Provide the (x, y) coordinate of the cell's center where the given text is located.  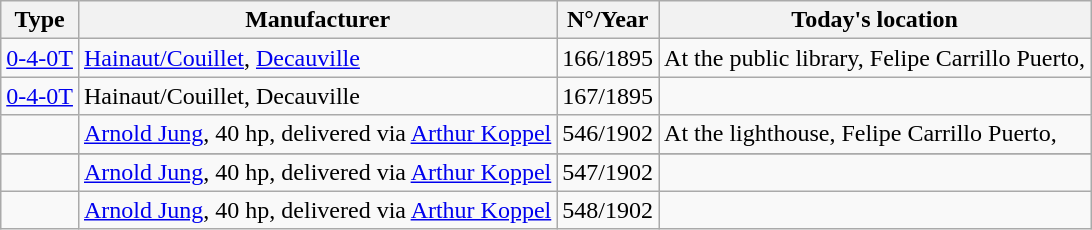
At the public library, Felipe Carrillo Puerto, (875, 58)
546/1902 (608, 134)
At the lighthouse, Felipe Carrillo Puerto, (875, 134)
547/1902 (608, 172)
Type (40, 20)
Today's location (875, 20)
Manufacturer (317, 20)
166/1895 (608, 58)
167/1895 (608, 96)
548/1902 (608, 210)
N°/Year (608, 20)
